Determine the (x, y) coordinate at the center of the cell enclosing the given text.  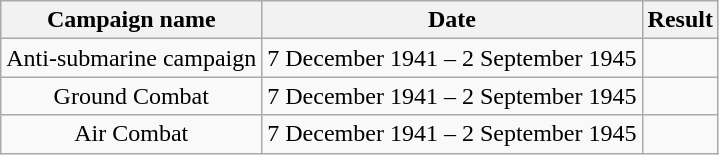
Result (680, 20)
Air Combat (132, 134)
Anti-submarine campaign (132, 58)
Date (452, 20)
Ground Combat (132, 96)
Campaign name (132, 20)
